Output the (X, Y) coordinate of the center of the cell containing the given text.  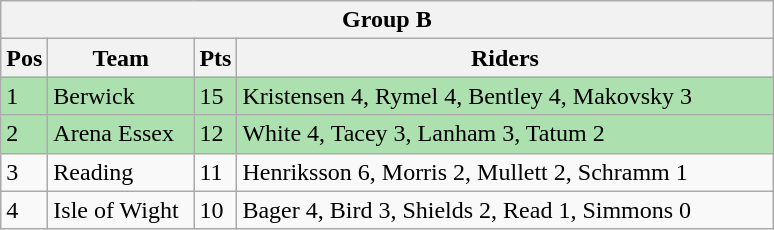
Group B (387, 20)
12 (216, 134)
2 (24, 134)
15 (216, 96)
Bager 4, Bird 3, Shields 2, Read 1, Simmons 0 (505, 210)
Kristensen 4, Rymel 4, Bentley 4, Makovsky 3 (505, 96)
Riders (505, 58)
4 (24, 210)
11 (216, 172)
Isle of Wight (121, 210)
White 4, Tacey 3, Lanham 3, Tatum 2 (505, 134)
Team (121, 58)
Pts (216, 58)
Henriksson 6, Morris 2, Mullett 2, Schramm 1 (505, 172)
Arena Essex (121, 134)
1 (24, 96)
Pos (24, 58)
3 (24, 172)
Reading (121, 172)
Berwick (121, 96)
10 (216, 210)
